Find where the given text appears and provide that cell's center as [X, Y] coordinate. 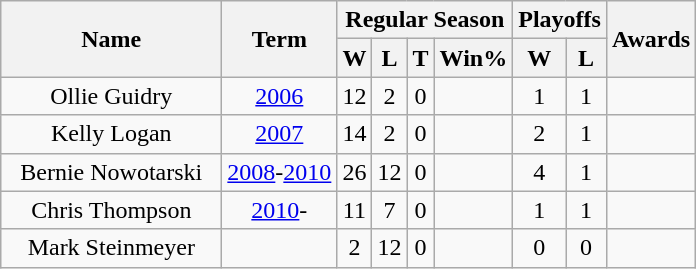
2008-2010 [280, 172]
T [420, 58]
4 [540, 172]
Playoffs [560, 20]
26 [354, 172]
Ollie Guidry [112, 96]
14 [354, 134]
Chris Thompson [112, 210]
Regular Season [425, 20]
2006 [280, 96]
2007 [280, 134]
7 [390, 210]
Term [280, 39]
Mark Steinmeyer [112, 248]
2010- [280, 210]
Kelly Logan [112, 134]
Awards [650, 39]
11 [354, 210]
Bernie Nowotarski [112, 172]
Win% [474, 58]
Name [112, 39]
